Capture the cell that displays the provided text and extract its [X, Y] central coordinate. 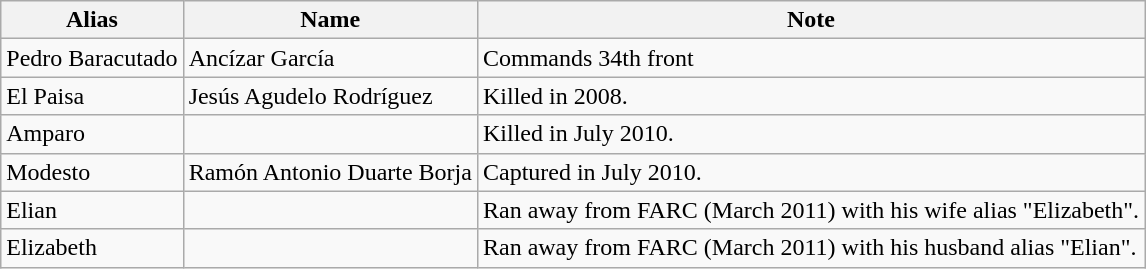
Elizabeth [92, 248]
Modesto [92, 172]
Elian [92, 210]
Ran away from FARC (March 2011) with his husband alias "Elian". [810, 248]
Killed in July 2010. [810, 134]
Note [810, 20]
Amparo [92, 134]
Alias [92, 20]
Ramón Antonio Duarte Borja [330, 172]
Ran away from FARC (March 2011) with his wife alias "Elizabeth". [810, 210]
Jesús Agudelo Rodríguez [330, 96]
Killed in 2008. [810, 96]
El Paisa [92, 96]
Pedro Baracutado [92, 58]
Ancízar García [330, 58]
Captured in July 2010. [810, 172]
Commands 34th front [810, 58]
Name [330, 20]
